Search for the cell housing the specified text and yield its [X, Y] center coordinate. 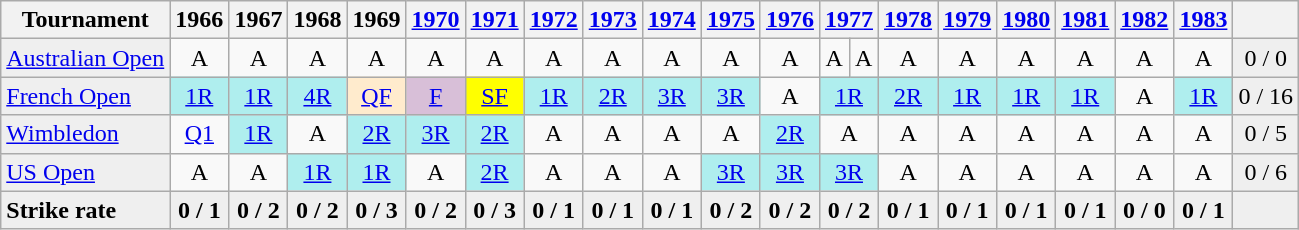
1970 [436, 20]
0 / 5 [1266, 134]
1974 [672, 20]
Q1 [200, 134]
1979 [968, 20]
0 / 16 [1266, 96]
1978 [908, 20]
French Open [86, 96]
Tournament [86, 20]
1977 [848, 20]
Strike rate [86, 210]
QF [376, 96]
1982 [1144, 20]
1983 [1204, 20]
1967 [258, 20]
F [436, 96]
Wimbledon [86, 134]
1976 [790, 20]
4R [318, 96]
1975 [730, 20]
1968 [318, 20]
0 / 6 [1266, 172]
1972 [554, 20]
US Open [86, 172]
1981 [1086, 20]
1971 [494, 20]
Australian Open [86, 58]
1973 [612, 20]
1980 [1026, 20]
1969 [376, 20]
SF [494, 96]
1966 [200, 20]
